Capture the cell that displays the provided text and extract its [X, Y] central coordinate. 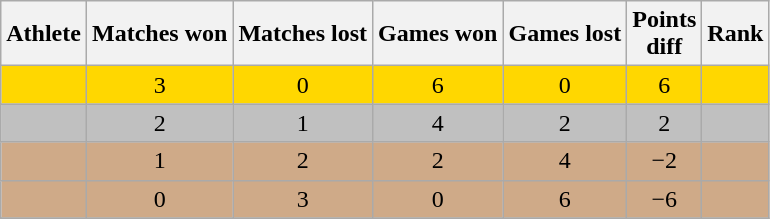
Games lost [565, 34]
Matches won [159, 34]
Rank [736, 34]
Athlete [44, 34]
−6 [664, 199]
Pointsdiff [664, 34]
Games won [438, 34]
Matches lost [303, 34]
−2 [664, 161]
